Pinpoint the cell where the given text exists, returning its [X, Y] midpoint coordinate. 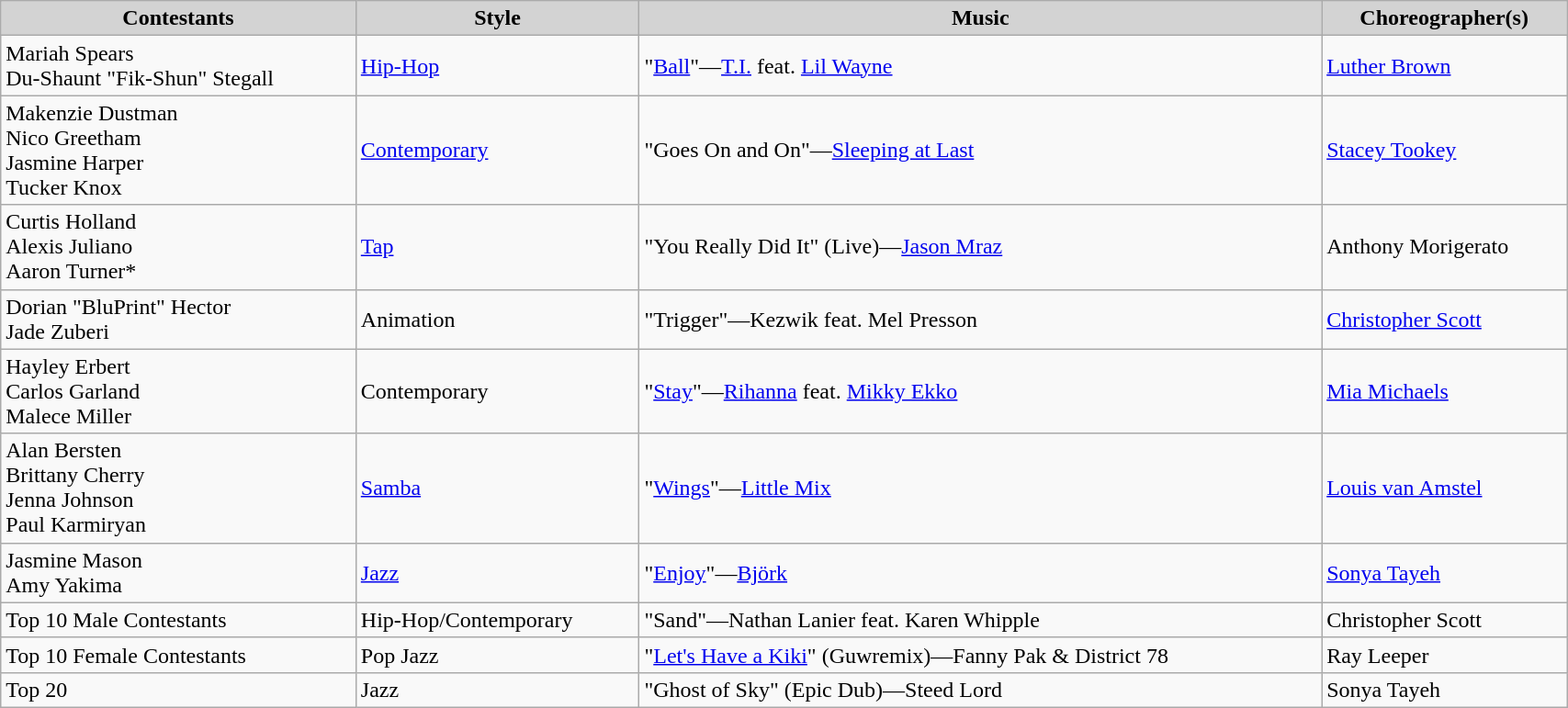
Mia Michaels [1444, 391]
"Trigger"—Kezwik feat. Mel Presson [981, 320]
Music [981, 18]
Alan BerstenBrittany CherryJenna JohnsonPaul Karmiryan [178, 489]
"Ball"—T.I. feat. Lil Wayne [981, 66]
"Goes On and On"—Sleeping at Last [981, 151]
"Ghost of Sky" (Epic Dub)—Steed Lord [981, 690]
Top 10 Female Contestants [178, 655]
Animation [498, 320]
Dorian "BluPrint" HectorJade Zuberi [178, 320]
Luther Brown [1444, 66]
Mariah SpearsDu-Shaunt "Fik-Shun" Stegall [178, 66]
Hayley ErbertCarlos GarlandMalece Miller [178, 391]
Anthony Morigerato [1444, 247]
"Let's Have a Kiki" (Guwremix)—Fanny Pak & District 78 [981, 655]
Ray Leeper [1444, 655]
Hip-Hop [498, 66]
Curtis HollandAlexis JulianoAaron Turner* [178, 247]
"You Really Did It" (Live)—Jason Mraz [981, 247]
Tap [498, 247]
Jasmine MasonAmy Yakima [178, 573]
"Sand"—Nathan Lanier feat. Karen Whipple [981, 620]
Stacey Tookey [1444, 151]
Samba [498, 489]
"Wings"—Little Mix [981, 489]
"Stay"—Rihanna feat. Mikky Ekko [981, 391]
Top 10 Male Contestants [178, 620]
Style [498, 18]
Louis van Amstel [1444, 489]
Pop Jazz [498, 655]
Choreographer(s) [1444, 18]
Makenzie DustmanNico GreethamJasmine HarperTucker Knox [178, 151]
"Enjoy"—Björk [981, 573]
Contestants [178, 18]
Top 20 [178, 690]
Hip-Hop/Contemporary [498, 620]
